Detect which cell encompasses the target text, then output its (x, y) center coordinate. 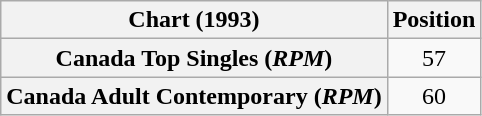
Position (434, 20)
60 (434, 96)
Canada Top Singles (RPM) (194, 58)
57 (434, 58)
Canada Adult Contemporary (RPM) (194, 96)
Chart (1993) (194, 20)
